Return [x, y] of the center of cell containing provided text 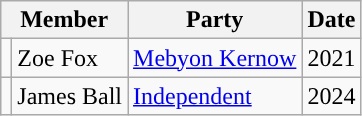
2021 [332, 58]
Date [332, 20]
Member [64, 20]
Zoe Fox [70, 58]
Independent [215, 96]
Mebyon Kernow [215, 58]
James Ball [70, 96]
2024 [332, 96]
Party [215, 20]
